Extract the (x, y) coordinate from the center of the cell holding the provided text.  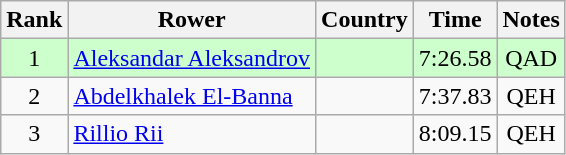
Abdelkhalek El-Banna (192, 96)
Aleksandar Aleksandrov (192, 58)
7:37.83 (455, 96)
Country (365, 20)
2 (34, 96)
1 (34, 58)
Rower (192, 20)
8:09.15 (455, 134)
QAD (531, 58)
Rank (34, 20)
Time (455, 20)
3 (34, 134)
Rillio Rii (192, 134)
7:26.58 (455, 58)
Notes (531, 20)
